Locate the cell with the specified text and output its (X, Y) center coordinate. 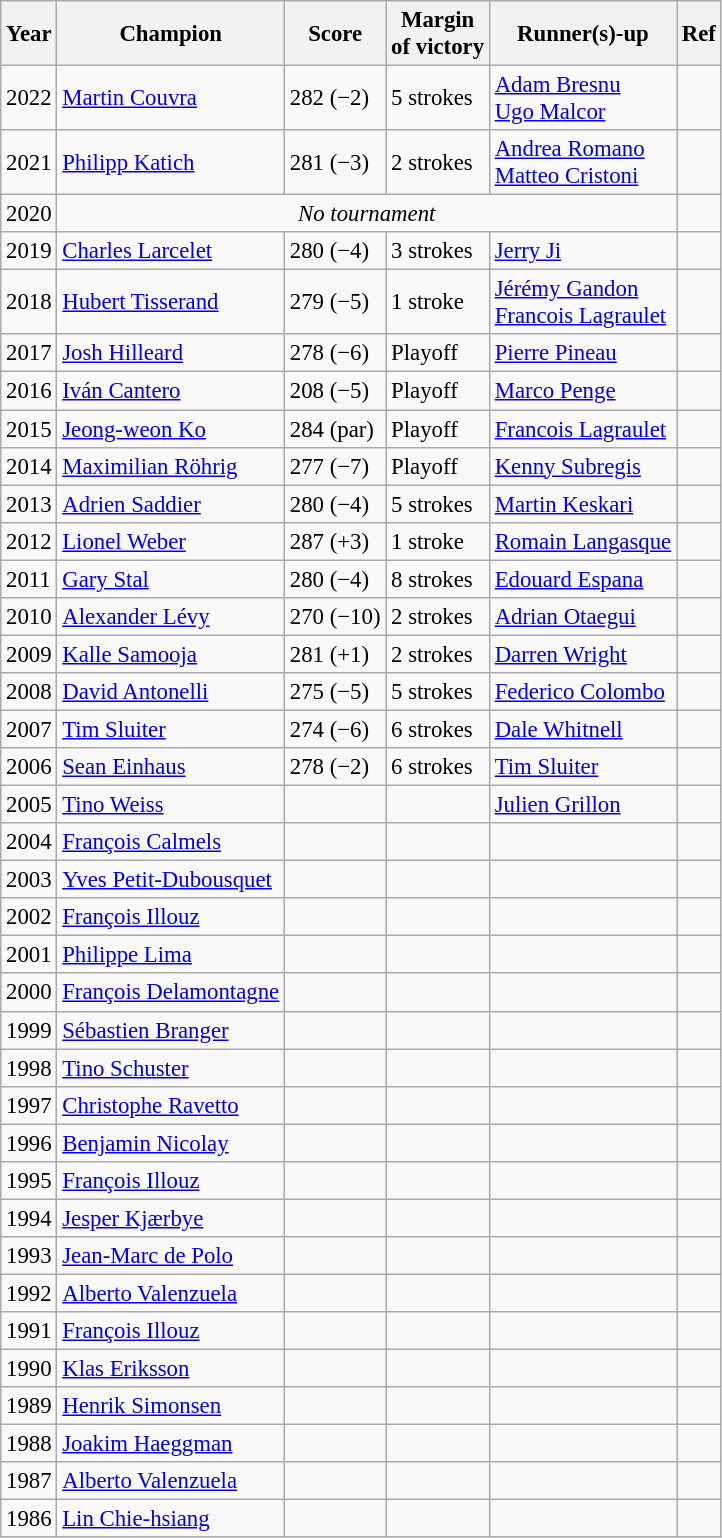
1991 (29, 1331)
282 (−2) (336, 98)
Champion (171, 34)
275 (−5) (336, 692)
Gary Stal (171, 579)
Jérémy Gandon Francois Lagraulet (582, 302)
1993 (29, 1256)
Edouard Espana (582, 579)
Maximilian Röhrig (171, 466)
287 (+3) (336, 541)
2002 (29, 917)
Jesper Kjærbye (171, 1218)
2001 (29, 955)
Martin Couvra (171, 98)
Adam Bresnu Ugo Malcor (582, 98)
Score (336, 34)
Iván Cantero (171, 391)
2010 (29, 617)
2020 (29, 214)
François Calmels (171, 842)
Lin Chie-hsiang (171, 1519)
281 (−3) (336, 162)
Jean-Marc de Polo (171, 1256)
2018 (29, 302)
Josh Hilleard (171, 353)
3 strokes (438, 251)
Alexander Lévy (171, 617)
2015 (29, 429)
1988 (29, 1444)
Klas Eriksson (171, 1369)
2003 (29, 880)
Francois Lagraulet (582, 429)
Sean Einhaus (171, 767)
2017 (29, 353)
281 (+1) (336, 654)
Christophe Ravetto (171, 1105)
Ref (698, 34)
1999 (29, 1030)
277 (−7) (336, 466)
Jerry Ji (582, 251)
Dale Whitnell (582, 729)
208 (−5) (336, 391)
David Antonelli (171, 692)
Charles Larcelet (171, 251)
Yves Petit-Dubousquet (171, 880)
279 (−5) (336, 302)
8 strokes (438, 579)
Henrik Simonsen (171, 1406)
2016 (29, 391)
278 (−2) (336, 767)
Hubert Tisserand (171, 302)
No tournament (367, 214)
Philipp Katich (171, 162)
Tino Schuster (171, 1068)
Jeong-weon Ko (171, 429)
Philippe Lima (171, 955)
1997 (29, 1105)
1995 (29, 1181)
284 (par) (336, 429)
2011 (29, 579)
278 (−6) (336, 353)
Runner(s)-up (582, 34)
Joakim Haeggman (171, 1444)
2013 (29, 504)
2012 (29, 541)
Kenny Subregis (582, 466)
Sébastien Branger (171, 1030)
2004 (29, 842)
2005 (29, 805)
Marco Penge (582, 391)
2008 (29, 692)
Benjamin Nicolay (171, 1143)
Pierre Pineau (582, 353)
274 (−6) (336, 729)
Tino Weiss (171, 805)
Adrien Saddier (171, 504)
2021 (29, 162)
1994 (29, 1218)
1990 (29, 1369)
1986 (29, 1519)
Marginof victory (438, 34)
2007 (29, 729)
1992 (29, 1293)
Lionel Weber (171, 541)
Julien Grillon (582, 805)
2019 (29, 251)
1996 (29, 1143)
Darren Wright (582, 654)
Adrian Otaegui (582, 617)
Federico Colombo (582, 692)
Martin Keskari (582, 504)
2000 (29, 993)
1998 (29, 1068)
Kalle Samooja (171, 654)
2014 (29, 466)
2022 (29, 98)
1989 (29, 1406)
Year (29, 34)
1987 (29, 1481)
2006 (29, 767)
François Delamontagne (171, 993)
Andrea Romano Matteo Cristoni (582, 162)
2009 (29, 654)
270 (−10) (336, 617)
Romain Langasque (582, 541)
